Identify which cell holds the provided text, then report its (X, Y) central coordinate. 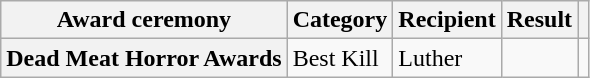
Category (340, 20)
Best Kill (340, 58)
Luther (447, 58)
Result (539, 20)
Award ceremony (144, 20)
Recipient (447, 20)
Dead Meat Horror Awards (144, 58)
